From the cell containing the given text, extract its center point as [x, y] coordinate. 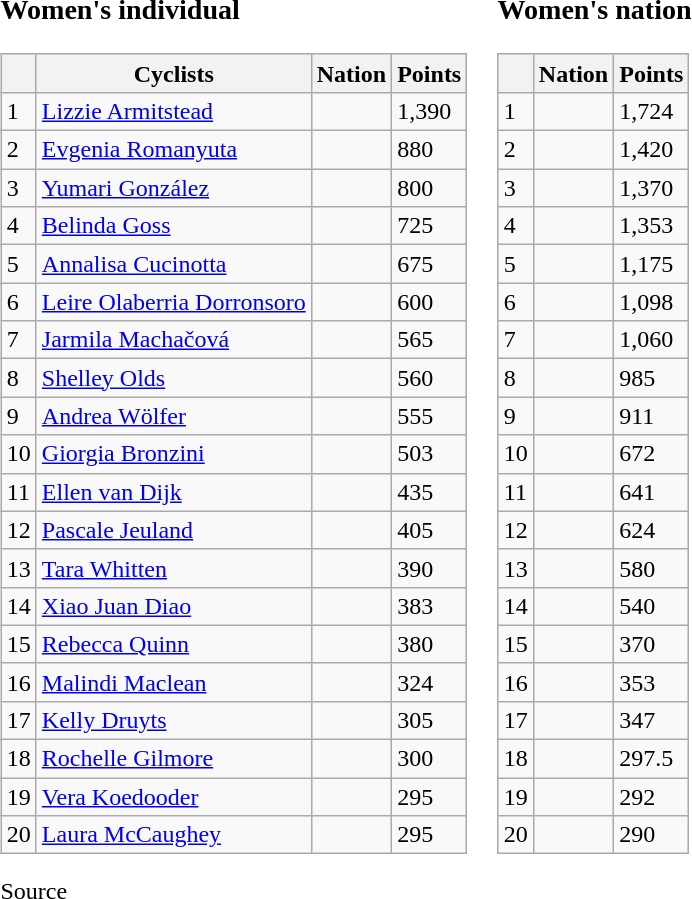
Tara Whitten [174, 568]
435 [430, 492]
1,098 [652, 302]
370 [652, 644]
624 [652, 530]
297.5 [652, 759]
540 [652, 606]
Ellen van Dijk [174, 492]
Rebecca Quinn [174, 644]
Cyclists [174, 73]
675 [430, 264]
672 [652, 454]
Andrea Wölfer [174, 416]
Annalisa Cucinotta [174, 264]
725 [430, 226]
Jarmila Machačová [174, 340]
1,353 [652, 226]
405 [430, 530]
911 [652, 416]
Evgenia Romanyuta [174, 150]
Rochelle Gilmore [174, 759]
1,420 [652, 150]
1,060 [652, 340]
Pascale Jeuland [174, 530]
Malindi Maclean [174, 682]
1,175 [652, 264]
880 [430, 150]
Giorgia Bronzini [174, 454]
Yumari González [174, 188]
380 [430, 644]
560 [430, 378]
390 [430, 568]
1,370 [652, 188]
Laura McCaughey [174, 835]
300 [430, 759]
383 [430, 606]
353 [652, 682]
Vera Koedooder [174, 797]
Shelley Olds [174, 378]
Belinda Goss [174, 226]
324 [430, 682]
565 [430, 340]
1,724 [652, 111]
Kelly Druyts [174, 720]
Leire Olaberria Dorronsoro [174, 302]
641 [652, 492]
290 [652, 835]
555 [430, 416]
1,390 [430, 111]
305 [430, 720]
503 [430, 454]
800 [430, 188]
600 [430, 302]
Xiao Juan Diao [174, 606]
292 [652, 797]
Lizzie Armitstead [174, 111]
985 [652, 378]
347 [652, 720]
580 [652, 568]
